For the text-containing cell, return its midpoint in [x, y] coordinate format. 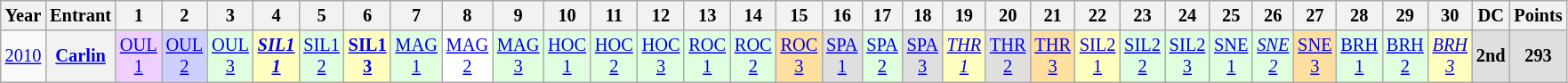
30 [1450, 15]
8 [468, 15]
2 [185, 15]
2010 [23, 56]
ROC3 [800, 56]
ROC2 [753, 56]
13 [707, 15]
12 [662, 15]
SIL13 [368, 56]
16 [841, 15]
THR2 [1008, 56]
MAG2 [468, 56]
10 [567, 15]
18 [923, 15]
3 [230, 15]
SIL21 [1098, 56]
7 [416, 15]
SPA2 [882, 56]
29 [1405, 15]
THR3 [1052, 56]
19 [964, 15]
4 [277, 15]
SIL11 [277, 56]
SIL22 [1142, 56]
24 [1187, 15]
MAG1 [416, 56]
Year [23, 15]
SNE3 [1315, 56]
28 [1359, 15]
DC [1491, 15]
Points [1538, 15]
HOC3 [662, 56]
9 [518, 15]
SNE1 [1231, 56]
27 [1315, 15]
Entrant [80, 15]
23 [1142, 15]
25 [1231, 15]
BRH1 [1359, 56]
22 [1098, 15]
OUL1 [139, 56]
ROC1 [707, 56]
THR1 [964, 56]
21 [1052, 15]
SPA3 [923, 56]
BRH2 [1405, 56]
SPA1 [841, 56]
15 [800, 15]
HOC1 [567, 56]
OUL2 [185, 56]
293 [1538, 56]
5 [321, 15]
SIL12 [321, 56]
6 [368, 15]
26 [1273, 15]
OUL3 [230, 56]
17 [882, 15]
14 [753, 15]
HOC2 [614, 56]
SIL23 [1187, 56]
BRH3 [1450, 56]
1 [139, 15]
20 [1008, 15]
Carlin [80, 56]
2nd [1491, 56]
MAG3 [518, 56]
SNE2 [1273, 56]
11 [614, 15]
